Find where the given text appears and provide that cell's center as [X, Y] coordinate. 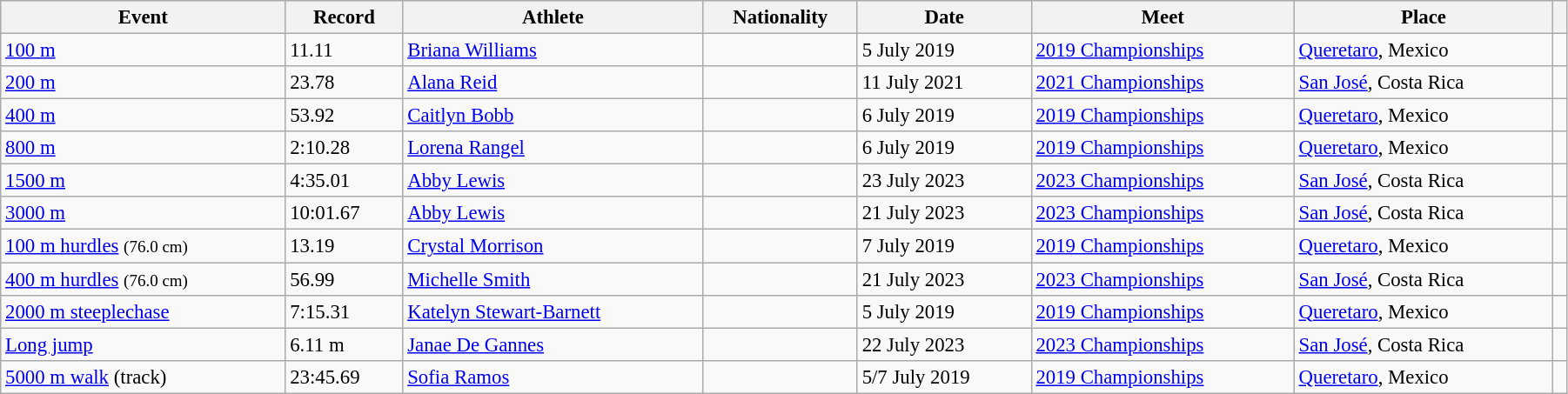
53.92 [345, 116]
2021 Championships [1163, 83]
22 July 2023 [944, 344]
800 m [143, 148]
2000 m steeplechase [143, 311]
5000 m walk (track) [143, 377]
Sofia Ramos [553, 377]
Caitlyn Bobb [553, 116]
Lorena Rangel [553, 148]
100 m [143, 50]
400 m [143, 116]
Record [345, 17]
Briana Williams [553, 50]
Michelle Smith [553, 279]
11.11 [345, 50]
11 July 2021 [944, 83]
Janae De Gannes [553, 344]
1500 m [143, 181]
23:45.69 [345, 377]
Date [944, 17]
Long jump [143, 344]
Alana Reid [553, 83]
7 July 2019 [944, 246]
Nationality [780, 17]
5/7 July 2019 [944, 377]
100 m hurdles (76.0 cm) [143, 246]
4:35.01 [345, 181]
Katelyn Stewart-Barnett [553, 311]
56.99 [345, 279]
23 July 2023 [944, 181]
200 m [143, 83]
Meet [1163, 17]
10:01.67 [345, 213]
7:15.31 [345, 311]
Event [143, 17]
Place [1424, 17]
13.19 [345, 246]
400 m hurdles (76.0 cm) [143, 279]
2:10.28 [345, 148]
6.11 m [345, 344]
23.78 [345, 83]
Crystal Morrison [553, 246]
3000 m [143, 213]
Athlete [553, 17]
